Pinpoint the cell where the given text exists, returning its (x, y) midpoint coordinate. 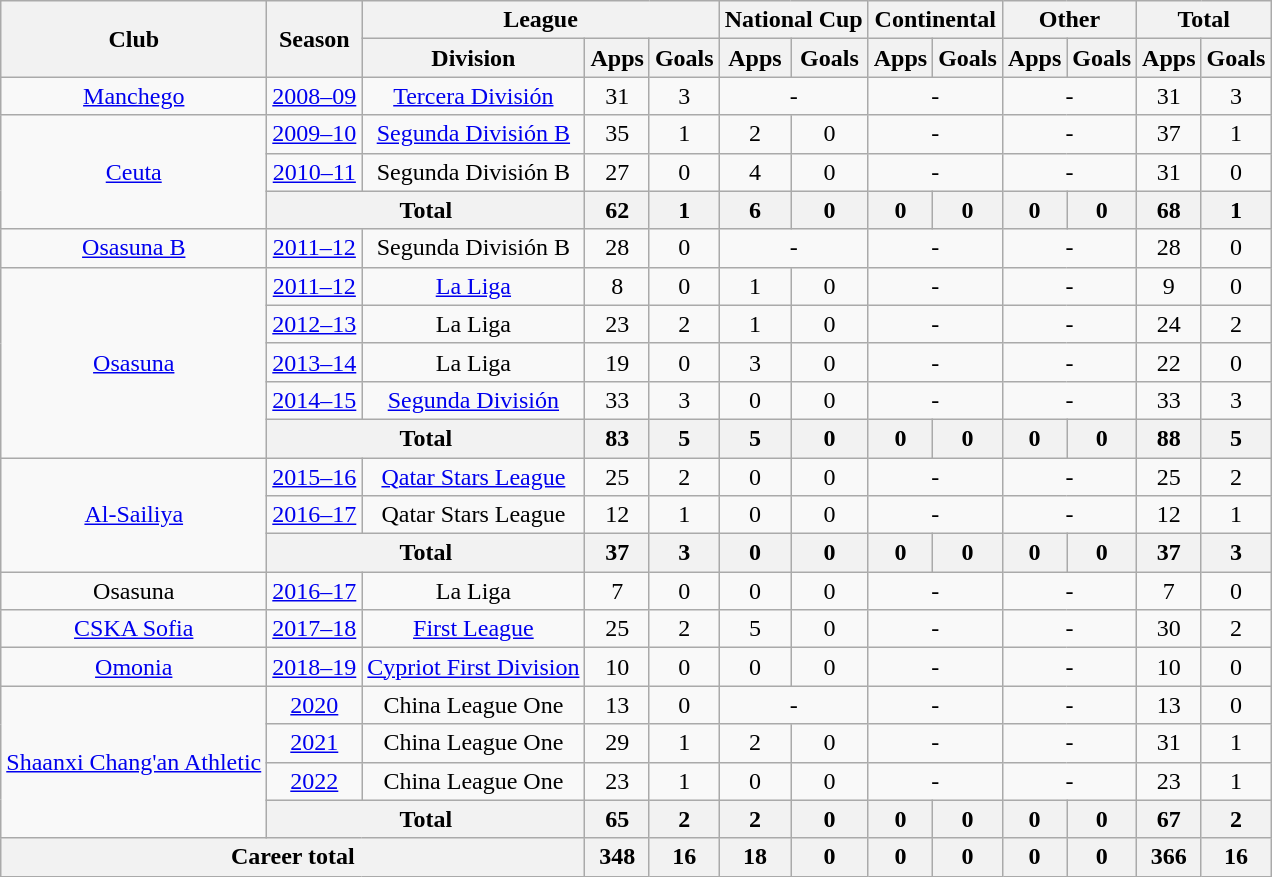
Manchego (134, 96)
24 (1169, 324)
Tercera División (474, 96)
2021 (314, 743)
62 (617, 210)
Season (314, 39)
Continental (935, 20)
2015–16 (314, 477)
CSKA Sofia (134, 629)
88 (1169, 438)
68 (1169, 210)
2022 (314, 781)
Cypriot First Division (474, 667)
35 (617, 134)
9 (1169, 286)
2012–13 (314, 324)
2008–09 (314, 96)
Shaanxi Chang'an Athletic (134, 762)
Club (134, 39)
27 (617, 172)
2017–18 (314, 629)
2020 (314, 705)
8 (617, 286)
83 (617, 438)
Other (1069, 20)
65 (617, 819)
19 (617, 362)
366 (1169, 857)
2014–15 (314, 400)
2009–10 (314, 134)
League (540, 20)
Ceuta (134, 172)
18 (755, 857)
Segunda División (474, 400)
2013–14 (314, 362)
29 (617, 743)
67 (1169, 819)
Osasuna B (134, 248)
Division (474, 58)
National Cup (794, 20)
30 (1169, 629)
2010–11 (314, 172)
348 (617, 857)
Al-Sailiya (134, 515)
2018–19 (314, 667)
22 (1169, 362)
4 (755, 172)
First League (474, 629)
Career total (293, 857)
6 (755, 210)
Omonia (134, 667)
